Detect which cell encompasses the target text, then output its (x, y) center coordinate. 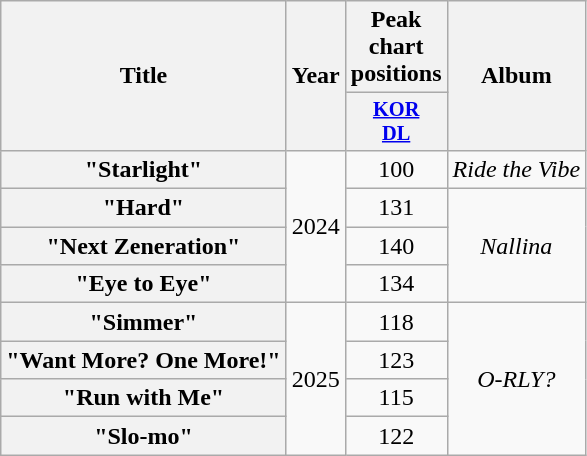
"Slo-mo" (144, 436)
Year (316, 76)
"Simmer" (144, 322)
Title (144, 76)
Nallina (516, 246)
Album (516, 76)
2025 (316, 379)
100 (396, 169)
"Want More? One More!" (144, 360)
131 (396, 208)
118 (396, 322)
KORDL (396, 122)
115 (396, 398)
134 (396, 284)
"Starlight" (144, 169)
140 (396, 246)
"Next Zeneration" (144, 246)
123 (396, 360)
"Hard" (144, 208)
Peak chart positions (396, 47)
122 (396, 436)
Ride the Vibe (516, 169)
O-RLY? (516, 379)
2024 (316, 226)
"Run with Me" (144, 398)
"Eye to Eye" (144, 284)
